Determine the [X, Y] coordinate at the center of the cell enclosing the given text.  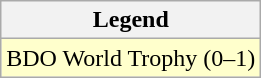
Legend [131, 20]
BDO World Trophy (0–1) [131, 58]
